Search for the cell housing the specified text and yield its [x, y] center coordinate. 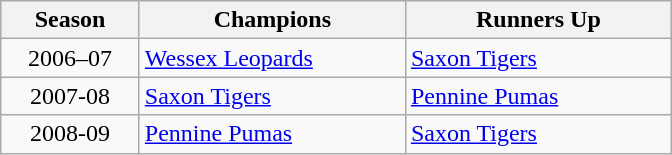
2007-08 [70, 96]
Wessex Leopards [272, 58]
Champions [272, 20]
2006–07 [70, 58]
Runners Up [538, 20]
2008-09 [70, 134]
Season [70, 20]
